Return the [x, y] coordinate for the center point of the cell that contains the specified text.  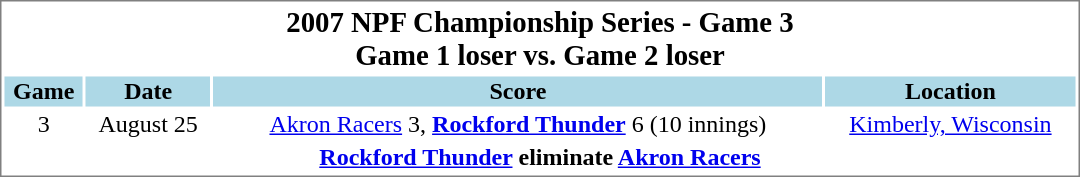
Game [43, 91]
Kimberly, Wisconsin [950, 125]
Date [148, 91]
Location [950, 91]
Akron Racers 3, Rockford Thunder 6 (10 innings) [518, 125]
Score [518, 91]
3 [43, 125]
Rockford Thunder eliminate Akron Racers [540, 157]
2007 NPF Championship Series - Game 3Game 1 loser vs. Game 2 loser [540, 38]
August 25 [148, 125]
